Locate the cell with the specified text and output its (x, y) center coordinate. 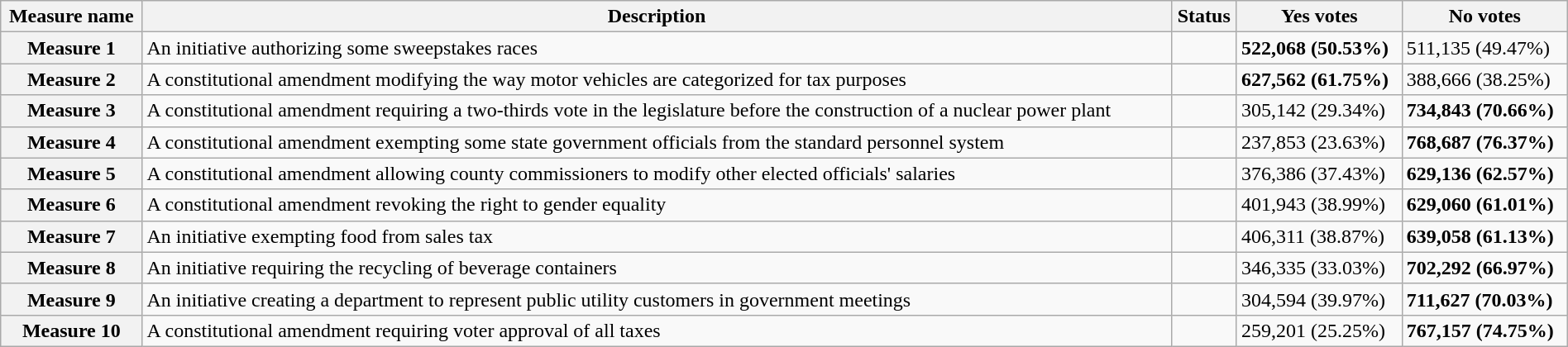
Yes votes (1319, 17)
237,853 (23.63%) (1319, 142)
511,135 (49.47%) (1484, 48)
629,060 (61.01%) (1484, 205)
346,335 (33.03%) (1319, 268)
A constitutional amendment requiring a two-thirds vote in the legislature before the construction of a nuclear power plant (657, 111)
A constitutional amendment requiring voter approval of all taxes (657, 330)
Measure 4 (71, 142)
Measure 10 (71, 330)
An initiative requiring the recycling of beverage containers (657, 268)
259,201 (25.25%) (1319, 330)
A constitutional amendment revoking the right to gender equality (657, 205)
768,687 (76.37%) (1484, 142)
Measure 8 (71, 268)
305,142 (29.34%) (1319, 111)
Measure 7 (71, 236)
A constitutional amendment exempting some state government officials from the standard personnel system (657, 142)
Description (657, 17)
767,157 (74.75%) (1484, 330)
Measure 6 (71, 205)
An initiative authorizing some sweepstakes races (657, 48)
401,943 (38.99%) (1319, 205)
Status (1204, 17)
627,562 (61.75%) (1319, 79)
A constitutional amendment allowing county commissioners to modify other elected officials' salaries (657, 173)
629,136 (62.57%) (1484, 173)
Measure 5 (71, 173)
711,627 (70.03%) (1484, 299)
406,311 (38.87%) (1319, 236)
A constitutional amendment modifying the way motor vehicles are categorized for tax purposes (657, 79)
Measure 3 (71, 111)
304,594 (39.97%) (1319, 299)
388,666 (38.25%) (1484, 79)
Measure 9 (71, 299)
Measure 1 (71, 48)
639,058 (61.13%) (1484, 236)
702,292 (66.97%) (1484, 268)
376,386 (37.43%) (1319, 173)
An initiative exempting food from sales tax (657, 236)
522,068 (50.53%) (1319, 48)
No votes (1484, 17)
734,843 (70.66%) (1484, 111)
Measure 2 (71, 79)
Measure name (71, 17)
An initiative creating a department to represent public utility customers in government meetings (657, 299)
